Pinpoint the cell where the given text exists, returning its (x, y) midpoint coordinate. 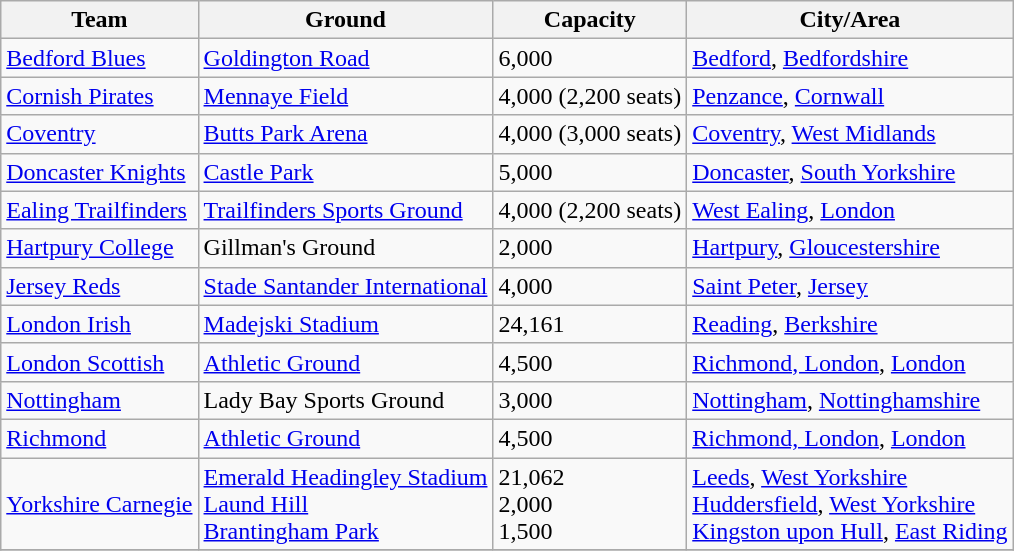
Richmond (100, 438)
Team (100, 20)
Bedford Blues (100, 58)
Coventry, West Midlands (850, 134)
Castle Park (346, 172)
Lady Bay Sports Ground (346, 400)
4,000 (3,000 seats) (590, 134)
Bedford, Bedfordshire (850, 58)
6,000 (590, 58)
Coventry (100, 134)
West Ealing, London (850, 210)
24,161 (590, 324)
Capacity (590, 20)
Leeds, West YorkshireHuddersfield, West YorkshireKingston upon Hull, East Riding (850, 504)
5,000 (590, 172)
21,0622,0001,500 (590, 504)
2,000 (590, 248)
London Irish (100, 324)
Madejski Stadium (346, 324)
Cornish Pirates (100, 96)
Reading, Berkshire (850, 324)
Penzance, Cornwall (850, 96)
Hartpury, Gloucestershire (850, 248)
Emerald Headingley StadiumLaund HillBrantingham Park (346, 504)
City/Area (850, 20)
Gillman's Ground (346, 248)
Saint Peter, Jersey (850, 286)
Jersey Reds (100, 286)
London Scottish (100, 362)
Goldington Road (346, 58)
Hartpury College (100, 248)
4,000 (590, 286)
Doncaster Knights (100, 172)
Doncaster, South Yorkshire (850, 172)
Ealing Trailfinders (100, 210)
Ground (346, 20)
Yorkshire Carnegie (100, 504)
Trailfinders Sports Ground (346, 210)
Mennaye Field (346, 96)
Stade Santander International (346, 286)
Nottingham, Nottinghamshire (850, 400)
3,000 (590, 400)
Nottingham (100, 400)
Butts Park Arena (346, 134)
